Return the [x, y] coordinate for the center point of the cell that contains the specified text.  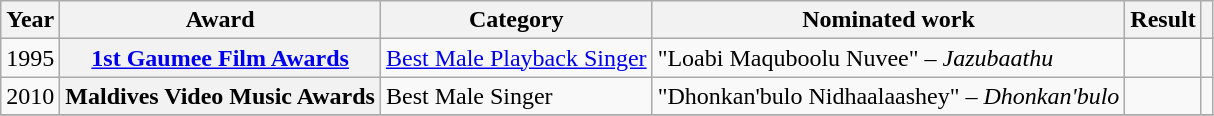
1995 [30, 58]
Category [516, 20]
2010 [30, 96]
"Dhonkan'bulo Nidhaalaashey" – Dhonkan'bulo [888, 96]
Best Male Singer [516, 96]
Result [1163, 20]
Maldives Video Music Awards [220, 96]
Year [30, 20]
"Loabi Maquboolu Nuvee" – Jazubaathu [888, 58]
Best Male Playback Singer [516, 58]
1st Gaumee Film Awards [220, 58]
Award [220, 20]
Nominated work [888, 20]
